Scan for the cell matching the given text and deliver its (x, y) coordinate at center. 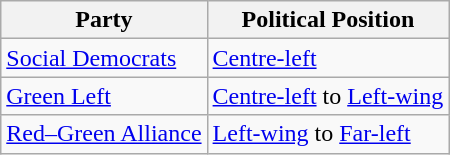
Centre-left to Left-wing (328, 96)
Social Democrats (104, 58)
Red–Green Alliance (104, 134)
Green Left (104, 96)
Left-wing to Far-left (328, 134)
Party (104, 20)
Political Position (328, 20)
Centre-left (328, 58)
